Provide the [X, Y] coordinate of the cell's center where the given text is located.  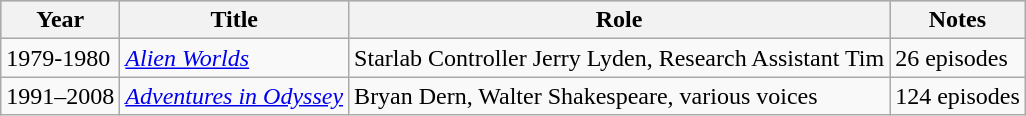
Adventures in Odyssey [234, 96]
Role [620, 20]
Bryan Dern, Walter Shakespeare, various voices [620, 96]
Starlab Controller Jerry Lyden, Research Assistant Tim [620, 58]
124 episodes [958, 96]
1991–2008 [60, 96]
Alien Worlds [234, 58]
Year [60, 20]
1979-1980 [60, 58]
26 episodes [958, 58]
Notes [958, 20]
Title [234, 20]
